Output the (x, y) coordinate of the center of the cell containing the given text.  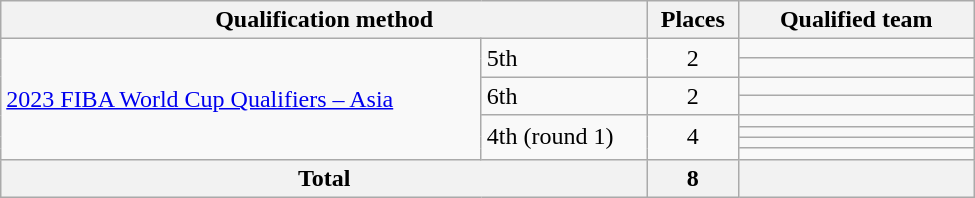
8 (694, 178)
6th (564, 96)
Total (324, 178)
4th (round 1) (564, 137)
5th (564, 58)
2023 FIBA World Cup Qualifiers – Asia (242, 99)
Qualification method (324, 20)
Places (694, 20)
Qualified team (856, 20)
4 (694, 137)
